Return [x, y] of the center of cell containing provided text 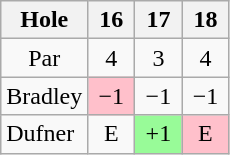
18 [206, 20]
Hole [44, 20]
3 [158, 58]
Dufner [44, 134]
Par [44, 58]
+1 [158, 134]
16 [112, 20]
Bradley [44, 96]
17 [158, 20]
